Find where the given text appears and provide that cell's center as (X, Y) coordinate. 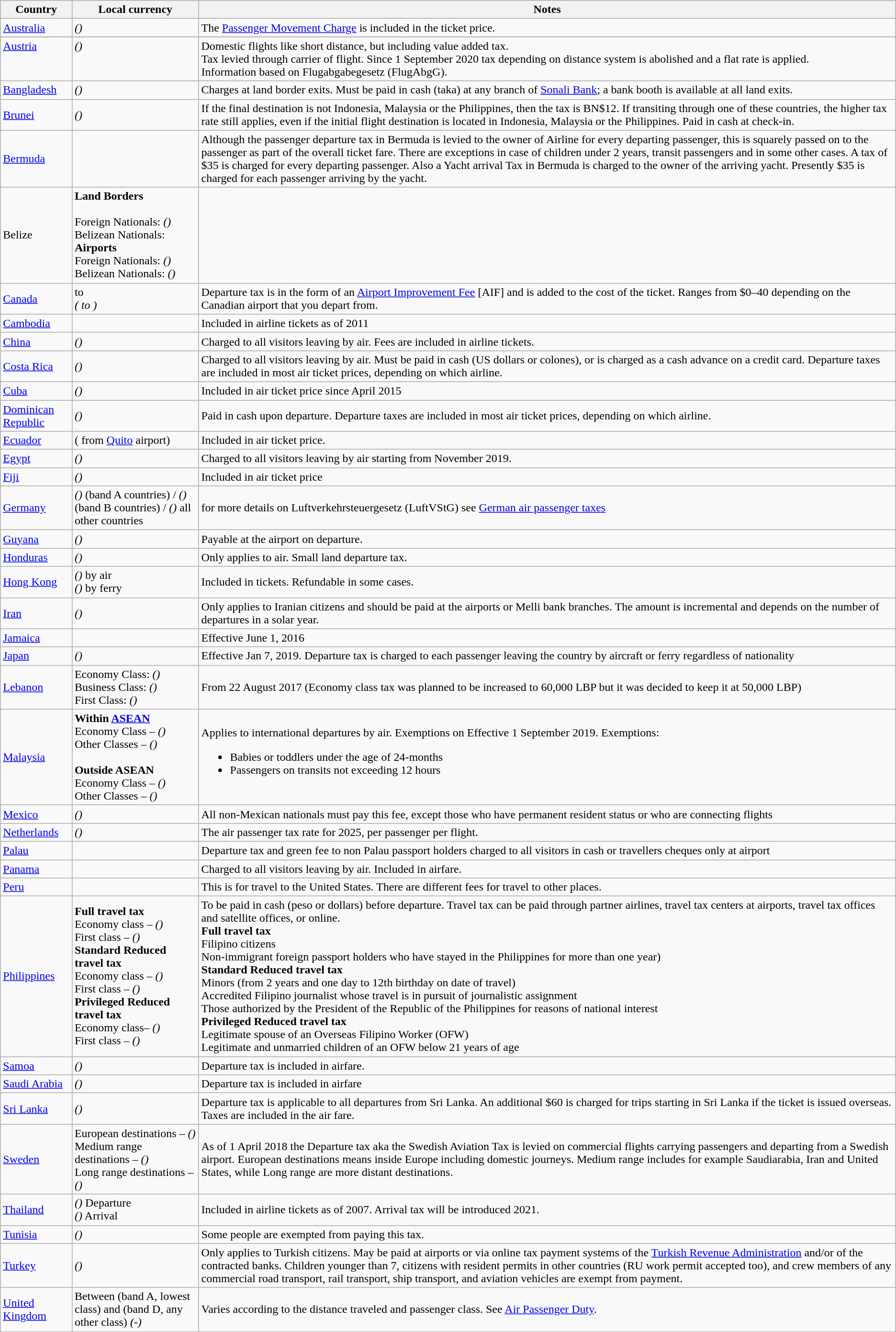
Included in tickets. Refundable in some cases. (547, 582)
Austria (36, 59)
Varies according to the distance traveled and passenger class. See Air Passenger Duty. (547, 1309)
Costa Rica (36, 366)
Saudi Arabia (36, 1084)
Charges at land border exits. Must be paid in cash (taka) at any branch of Sonali Bank; a bank booth is available at all land exits. (547, 90)
Only applies to air. Small land departure tax. (547, 557)
Economy Class: ()Business Class: ()First Class: () (135, 687)
Dominican Republic (36, 416)
European destinations – ()Medium range destinations – ()Long range destinations – () (135, 1159)
United Kingdom (36, 1309)
All non-Mexican nationals must pay this fee, except those who have permanent resident status or who are connecting flights (547, 814)
Included in air ticket price. (547, 440)
Included in airline tickets as of 2007. Arrival tax will be introduced 2021. (547, 1209)
Australia (36, 28)
Included in air ticket price (547, 477)
Netherlands (36, 832)
Hong Kong (36, 582)
Belize (36, 235)
Departure tax is included in airfare. (547, 1066)
for more details on Luftverkehrsteuergesetz (LuftVStG) see German air passenger taxes (547, 508)
Bangladesh (36, 90)
Turkey (36, 1265)
Brunei (36, 115)
Germany (36, 508)
Country (36, 10)
( from Quito airport) (135, 440)
() (band A countries) / ()(band B countries) / () all other countries (135, 508)
Fiji (36, 477)
Canada (36, 299)
Effective Jan 7, 2019. Departure tax is charged to each passenger leaving the country by aircraft or ferry regardless of nationality (547, 656)
() Departure () Arrival (135, 1209)
The air passenger tax rate for 2025, per passenger per flight. (547, 832)
From 22 August 2017 (Economy class tax was planned to be increased to 60,000 LBP but it was decided to keep it at 50,000 LBP) (547, 687)
Paid in cash upon departure. Departure taxes are included in most air ticket prices, depending on which airline. (547, 416)
Departure tax and green fee to non Palau passport holders charged to all visitors in cash or travellers cheques only at airport (547, 850)
The Passenger Movement Charge is included in the ticket price. (547, 28)
Malaysia (36, 757)
Land BordersForeign Nationals: () Belizean Nationals: Airports Foreign Nationals: () Belizean Nationals: () (135, 235)
Tunisia (36, 1234)
Between (band A, lowest class) and (band D, any other class) (-) (135, 1309)
Mexico (36, 814)
Some people are exempted from paying this tax. (547, 1234)
Egypt (36, 459)
() by air () by ferry (135, 582)
Philippines (36, 977)
Charged to all visitors leaving by air. Included in airfare. (547, 869)
Within ASEANEconomy Class – ()Other Classes – ()Outside ASEANEconomy Class – () Other Classes – () (135, 757)
Cambodia (36, 323)
This is for travel to the United States. There are different fees for travel to other places. (547, 887)
Peru (36, 887)
Bermuda (36, 159)
Sweden (36, 1159)
Included in airline tickets as of 2011 (547, 323)
Charged to all visitors leaving by air. Fees are included in airline tickets. (547, 341)
Palau (36, 850)
Japan (36, 656)
Honduras (36, 557)
China (36, 341)
Local currency (135, 10)
Lebanon (36, 687)
Included in air ticket price since April 2015 (547, 391)
Cuba (36, 391)
Notes (547, 10)
Sri Lanka (36, 1109)
Samoa (36, 1066)
Effective June 1, 2016 (547, 638)
Iran (36, 613)
Guyana (36, 539)
Panama (36, 869)
Thailand (36, 1209)
Payable at the airport on departure. (547, 539)
Charged to all visitors leaving by air starting from November 2019. (547, 459)
Ecuador (36, 440)
Jamaica (36, 638)
to ( to ) (135, 299)
Departure tax is included in airfare (547, 1084)
